Output the [X, Y] coordinate of the center of the cell containing the given text.  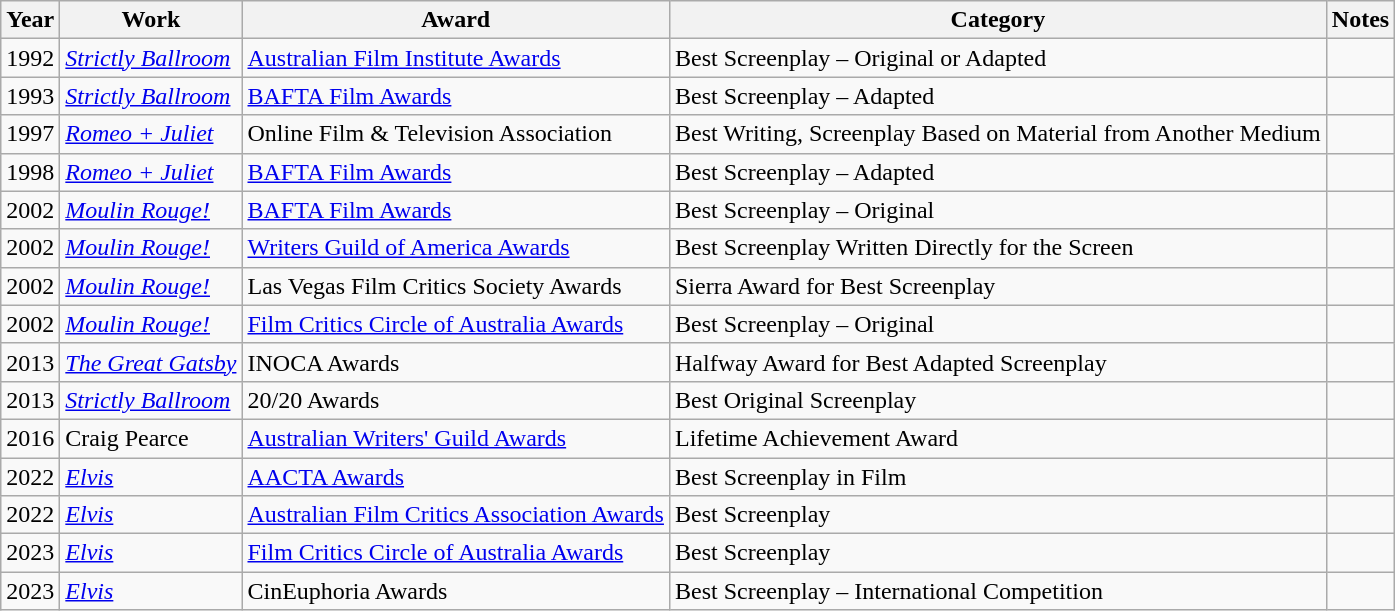
1998 [30, 172]
Craig Pearce [151, 438]
Halfway Award for Best Adapted Screenplay [998, 362]
Writers Guild of America Awards [456, 248]
Best Screenplay Written Directly for the Screen [998, 248]
20/20 Awards [456, 400]
Notes [1360, 20]
Australian Writers' Guild Awards [456, 438]
2016 [30, 438]
AACTA Awards [456, 477]
Best Screenplay – International Competition [998, 591]
1993 [30, 96]
The Great Gatsby [151, 362]
Year [30, 20]
1997 [30, 134]
Best Screenplay – Original or Adapted [998, 58]
INOCA Awards [456, 362]
Work [151, 20]
Sierra Award for Best Screenplay [998, 286]
Australian Film Institute Awards [456, 58]
CinEuphoria Awards [456, 591]
Award [456, 20]
Best Screenplay in Film [998, 477]
Online Film & Television Association [456, 134]
Las Vegas Film Critics Society Awards [456, 286]
Category [998, 20]
1992 [30, 58]
Lifetime Achievement Award [998, 438]
Australian Film Critics Association Awards [456, 515]
Best Original Screenplay [998, 400]
Best Writing, Screenplay Based on Material from Another Medium [998, 134]
